Return (X, Y) of the center of cell containing provided text 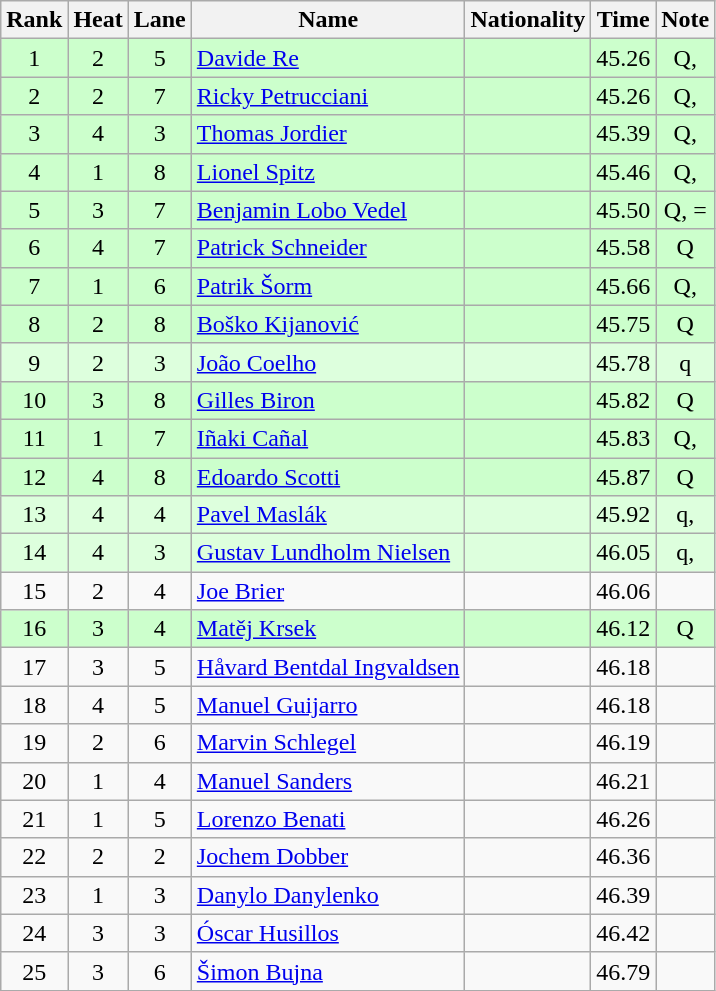
45.92 (624, 515)
46.19 (624, 743)
Benjamin Lobo Vedel (328, 210)
13 (34, 515)
João Coelho (328, 362)
23 (34, 895)
Lionel Spitz (328, 172)
46.36 (624, 857)
Gustav Lundholm Nielsen (328, 553)
46.39 (624, 895)
Lorenzo Benati (328, 819)
46.79 (624, 971)
Danylo Danylenko (328, 895)
Jochem Dobber (328, 857)
Name (328, 20)
Heat (98, 20)
45.66 (624, 286)
Edoardo Scotti (328, 477)
45.82 (624, 400)
11 (34, 438)
Joe Brier (328, 591)
24 (34, 933)
12 (34, 477)
14 (34, 553)
45.46 (624, 172)
20 (34, 781)
17 (34, 667)
Time (624, 20)
Šimon Bujna (328, 971)
Marvin Schlegel (328, 743)
Iñaki Cañal (328, 438)
Rank (34, 20)
45.58 (624, 248)
46.42 (624, 933)
46.26 (624, 819)
46.06 (624, 591)
Thomas Jordier (328, 134)
46.21 (624, 781)
45.78 (624, 362)
45.50 (624, 210)
Davide Re (328, 58)
Nationality (528, 20)
45.39 (624, 134)
Patrick Schneider (328, 248)
Boško Kijanović (328, 324)
Ricky Petrucciani (328, 96)
Manuel Guijarro (328, 705)
19 (34, 743)
25 (34, 971)
45.87 (624, 477)
Q, = (686, 210)
Patrik Šorm (328, 286)
10 (34, 400)
Gilles Biron (328, 400)
9 (34, 362)
Pavel Maslák (328, 515)
16 (34, 629)
Matěj Krsek (328, 629)
Lane (160, 20)
22 (34, 857)
18 (34, 705)
45.83 (624, 438)
Håvard Bentdal Ingvaldsen (328, 667)
Óscar Husillos (328, 933)
q (686, 362)
Manuel Sanders (328, 781)
Note (686, 20)
45.75 (624, 324)
21 (34, 819)
46.12 (624, 629)
46.05 (624, 553)
15 (34, 591)
